Detect which cell encompasses the target text, then output its (X, Y) center coordinate. 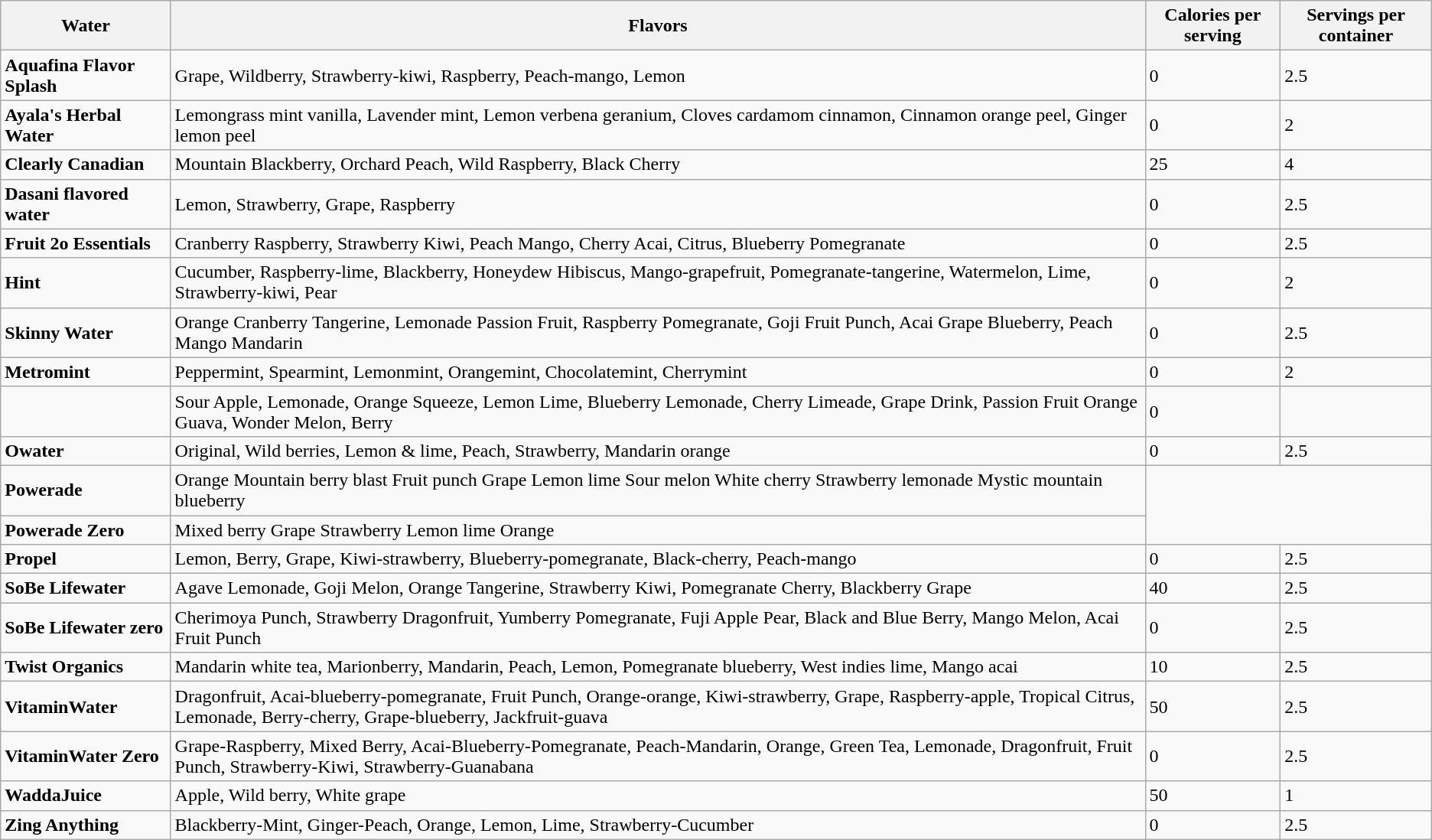
1 (1356, 796)
Flavors (658, 26)
Water (86, 26)
Powerade (86, 490)
VitaminWater Zero (86, 756)
Agave Lemonade, Goji Melon, Orange Tangerine, Strawberry Kiwi, Pomegranate Cherry, Blackberry Grape (658, 588)
Aquafina Flavor Splash (86, 75)
Powerade Zero (86, 530)
Ayala's Herbal Water (86, 125)
VitaminWater (86, 707)
Mixed berry Grape Strawberry Lemon lime Orange (658, 530)
Grape, Wildberry, Strawberry-kiwi, Raspberry, Peach-mango, Lemon (658, 75)
10 (1213, 667)
Zing Anything (86, 825)
Hint (86, 283)
Metromint (86, 372)
Lemongrass mint vanilla, Lavender mint, Lemon verbena geranium, Cloves cardamom cinnamon, Cinnamon orange peel, Ginger lemon peel (658, 125)
Mountain Blackberry, Orchard Peach, Wild Raspberry, Black Cherry (658, 164)
Apple, Wild berry, White grape (658, 796)
WaddaJuice (86, 796)
Cherimoya Punch, Strawberry Dragonfruit, Yumberry Pomegranate, Fuji Apple Pear, Black and Blue Berry, Mango Melon, Acai Fruit Punch (658, 627)
Mandarin white tea, Marionberry, Mandarin, Peach, Lemon, Pomegranate blueberry, West indies lime, Mango acai (658, 667)
Calories per serving (1213, 26)
Lemon, Berry, Grape, Kiwi-strawberry, Blueberry-pomegranate, Black-cherry, Peach-mango (658, 559)
Twist Organics (86, 667)
Owater (86, 451)
SoBe Lifewater zero (86, 627)
Orange Mountain berry blast Fruit punch Grape Lemon lime Sour melon White cherry Strawberry lemonade Mystic mountain blueberry (658, 490)
Propel (86, 559)
40 (1213, 588)
Cranberry Raspberry, Strawberry Kiwi, Peach Mango, Cherry Acai, Citrus, Blueberry Pomegranate (658, 243)
Cucumber, Raspberry-lime, Blackberry, Honeydew Hibiscus, Mango-grapefruit, Pomegranate-tangerine, Watermelon, Lime, Strawberry-kiwi, Pear (658, 283)
4 (1356, 164)
Dasani flavored water (86, 203)
SoBe Lifewater (86, 588)
Sour Apple, Lemonade, Orange Squeeze, Lemon Lime, Blueberry Lemonade, Cherry Limeade, Grape Drink, Passion Fruit Orange Guava, Wonder Melon, Berry (658, 412)
Fruit 2o Essentials (86, 243)
Clearly Canadian (86, 164)
Blackberry-Mint, Ginger-Peach, Orange, Lemon, Lime, Strawberry-Cucumber (658, 825)
Peppermint, Spearmint, Lemonmint, Orangemint, Chocolatemint, Cherrymint (658, 372)
25 (1213, 164)
Original, Wild berries, Lemon & lime, Peach, Strawberry, Mandarin orange (658, 451)
Servings per container (1356, 26)
Lemon, Strawberry, Grape, Raspberry (658, 203)
Skinny Water (86, 332)
Orange Cranberry Tangerine, Lemonade Passion Fruit, Raspberry Pomegranate, Goji Fruit Punch, Acai Grape Blueberry, Peach Mango Mandarin (658, 332)
